Pinpoint the cell where the given text exists, returning its (x, y) midpoint coordinate. 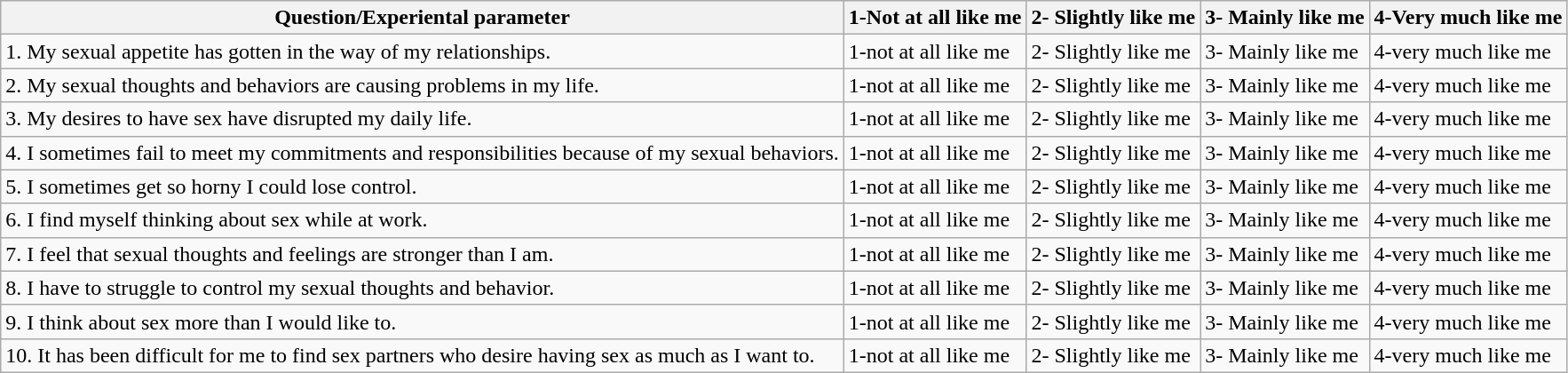
7. I feel that sexual thoughts and feelings are stronger than I am. (423, 254)
9. I think about sex more than I would like to. (423, 321)
6. I find myself thinking about sex while at work. (423, 220)
3. My desires to have sex have disrupted my daily life. (423, 119)
Question/Experiental parameter (423, 18)
10. It has been difficult for me to find sex partners who desire having sex as much as I want to. (423, 355)
1. My sexual appetite has gotten in the way of my relationships. (423, 52)
5. I sometimes get so horny I could lose control. (423, 186)
4. I sometimes fail to meet my commitments and responsibilities because of my sexual behaviors. (423, 153)
2. My sexual thoughts and behaviors are causing problems in my life. (423, 85)
1-Not at all like me (935, 18)
4-Very much like me (1469, 18)
8. I have to struggle to control my sexual thoughts and behavior. (423, 288)
